Determine the (X, Y) coordinate at the center of the cell enclosing the given text.  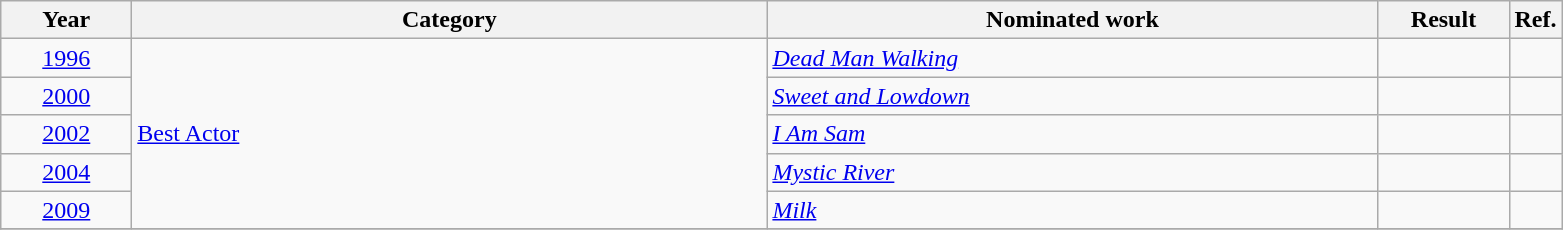
2002 (66, 134)
2009 (66, 210)
Dead Man Walking (1072, 58)
2004 (66, 172)
Best Actor (450, 134)
Year (66, 20)
Nominated work (1072, 20)
Milk (1072, 210)
1996 (66, 58)
Result (1444, 20)
Category (450, 20)
Sweet and Lowdown (1072, 96)
2000 (66, 96)
I Am Sam (1072, 134)
Mystic River (1072, 172)
Ref. (1536, 20)
